Capture the cell that displays the provided text and extract its (x, y) central coordinate. 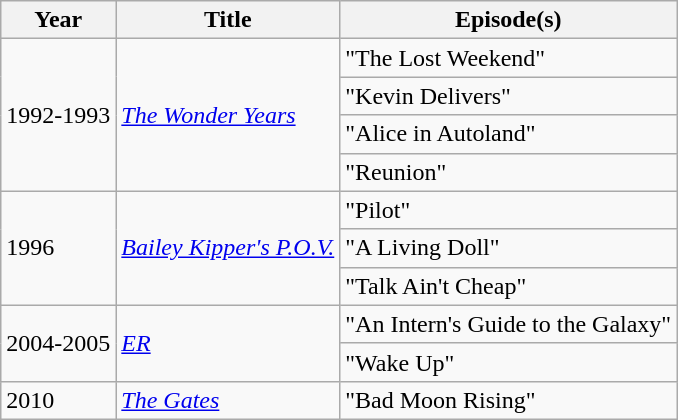
"An Intern's Guide to the Galaxy" (508, 324)
"Bad Moon Rising" (508, 400)
Year (58, 20)
"Kevin Delivers" (508, 96)
"A Living Doll" (508, 248)
"Wake Up" (508, 362)
1992-1993 (58, 115)
2004-2005 (58, 343)
Episode(s) (508, 20)
"Pilot" (508, 210)
"Reunion" (508, 172)
Bailey Kipper's P.O.V. (228, 248)
The Wonder Years (228, 115)
"Alice in Autoland" (508, 134)
1996 (58, 248)
"Talk Ain't Cheap" (508, 286)
ER (228, 343)
The Gates (228, 400)
"The Lost Weekend" (508, 58)
2010 (58, 400)
Title (228, 20)
